Identify which cell holds the provided text, then report its [X, Y] central coordinate. 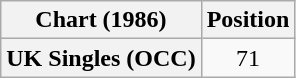
Position [248, 20]
Chart (1986) [101, 20]
71 [248, 58]
UK Singles (OCC) [101, 58]
